Output the (x, y) coordinate of the center of the cell containing the given text.  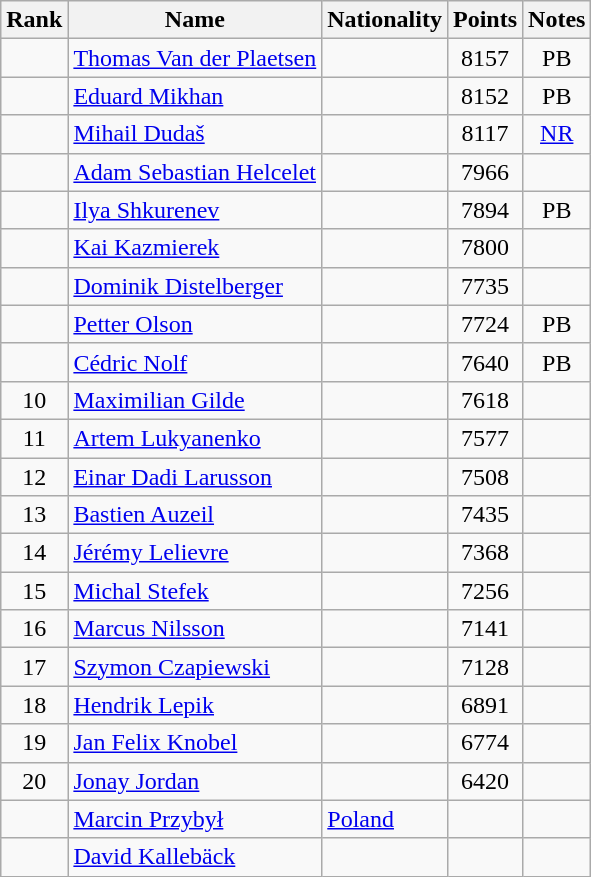
Hendrik Lepik (195, 705)
14 (34, 553)
Jérémy Lelievre (195, 553)
NR (557, 134)
8117 (484, 134)
Marcus Nilsson (195, 629)
6774 (484, 743)
7800 (484, 248)
Name (195, 20)
Ilya Shkurenev (195, 210)
Marcin Przybył (195, 819)
7128 (484, 667)
Kai Kazmierek (195, 248)
7735 (484, 286)
7368 (484, 553)
7141 (484, 629)
Mihail Dudaš (195, 134)
7724 (484, 324)
20 (34, 781)
12 (34, 477)
Notes (557, 20)
19 (34, 743)
7640 (484, 362)
18 (34, 705)
Michal Stefek (195, 591)
15 (34, 591)
Petter Olson (195, 324)
8152 (484, 96)
David Kallebäck (195, 857)
7966 (484, 172)
Thomas Van der Plaetsen (195, 58)
Eduard Mikhan (195, 96)
8157 (484, 58)
Artem Lukyanenko (195, 438)
Points (484, 20)
7435 (484, 515)
11 (34, 438)
13 (34, 515)
7508 (484, 477)
7894 (484, 210)
Bastien Auzeil (195, 515)
6420 (484, 781)
10 (34, 400)
6891 (484, 705)
Poland (385, 819)
Einar Dadi Larusson (195, 477)
17 (34, 667)
Dominik Distelberger (195, 286)
7618 (484, 400)
Szymon Czapiewski (195, 667)
Cédric Nolf (195, 362)
7256 (484, 591)
Jan Felix Knobel (195, 743)
Adam Sebastian Helcelet (195, 172)
7577 (484, 438)
16 (34, 629)
Maximilian Gilde (195, 400)
Nationality (385, 20)
Jonay Jordan (195, 781)
Rank (34, 20)
